Pinpoint the cell where the given text exists, returning its [X, Y] midpoint coordinate. 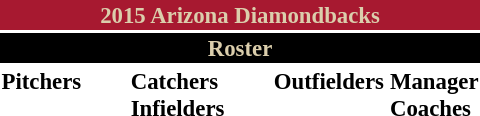
Roster [240, 48]
2015 Arizona Diamondbacks [240, 15]
